Determine the [X, Y] coordinate at the center of the cell enclosing the given text.  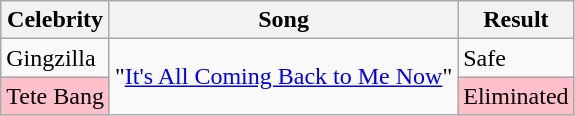
Eliminated [516, 96]
Safe [516, 58]
Song [283, 20]
"It's All Coming Back to Me Now" [283, 77]
Result [516, 20]
Gingzilla [56, 58]
Tete Bang [56, 96]
Celebrity [56, 20]
